Pinpoint the cell where the given text exists, returning its (x, y) midpoint coordinate. 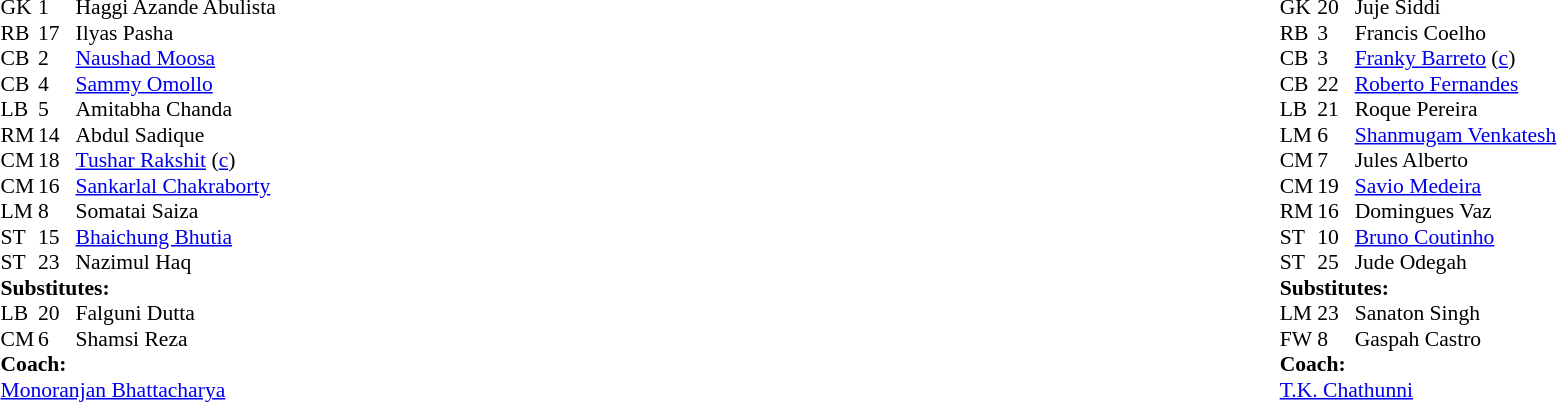
2 (57, 59)
Savio Medeira (1456, 186)
19 (1336, 186)
Gaspah Castro (1456, 339)
FW (1299, 339)
21 (1336, 109)
15 (57, 237)
Sanaton Singh (1456, 313)
20 (57, 313)
Roque Pereira (1456, 109)
7 (1336, 161)
25 (1336, 263)
5 (57, 109)
22 (1336, 84)
10 (1336, 237)
Roberto Fernandes (1456, 84)
Bruno Coutinho (1456, 237)
Franky Barreto (c) (1456, 59)
Somatai Saiza (176, 211)
Sankarlal Chakraborty (176, 186)
Nazimul Haq (176, 263)
Sammy Omollo (176, 84)
Jules Alberto (1456, 161)
Francis Coelho (1456, 33)
Shanmugam Venkatesh (1456, 135)
Abdul Sadique (176, 135)
Shamsi Reza (176, 339)
Naushad Moosa (176, 59)
14 (57, 135)
Ilyas Pasha (176, 33)
Tushar Rakshit (c) (176, 161)
Falguni Dutta (176, 313)
Jude Odegah (1456, 263)
18 (57, 161)
Amitabha Chanda (176, 109)
17 (57, 33)
4 (57, 84)
Bhaichung Bhutia (176, 237)
Domingues Vaz (1456, 211)
